From the cell containing the given text, extract its center point as (X, Y) coordinate. 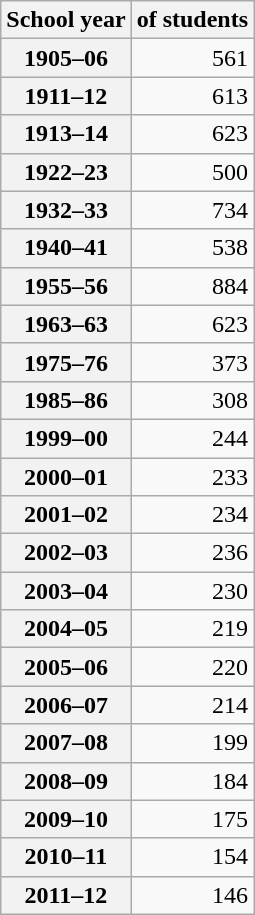
1905–06 (66, 58)
175 (192, 819)
1911–12 (66, 96)
2002–03 (66, 553)
1999–00 (66, 438)
1955–56 (66, 286)
884 (192, 286)
220 (192, 667)
500 (192, 172)
of students (192, 20)
2010–11 (66, 857)
184 (192, 781)
308 (192, 400)
154 (192, 857)
1963–63 (66, 324)
1940–41 (66, 248)
561 (192, 58)
233 (192, 477)
2011–12 (66, 895)
2007–08 (66, 743)
2009–10 (66, 819)
2004–05 (66, 629)
214 (192, 705)
146 (192, 895)
1922–23 (66, 172)
613 (192, 96)
373 (192, 362)
1975–76 (66, 362)
199 (192, 743)
244 (192, 438)
236 (192, 553)
538 (192, 248)
2005–06 (66, 667)
2001–02 (66, 515)
2003–04 (66, 591)
1932–33 (66, 210)
1985–86 (66, 400)
2000–01 (66, 477)
219 (192, 629)
2008–09 (66, 781)
734 (192, 210)
234 (192, 515)
1913–14 (66, 134)
230 (192, 591)
School year (66, 20)
2006–07 (66, 705)
